Identify which cell holds the provided text, then report its (X, Y) central coordinate. 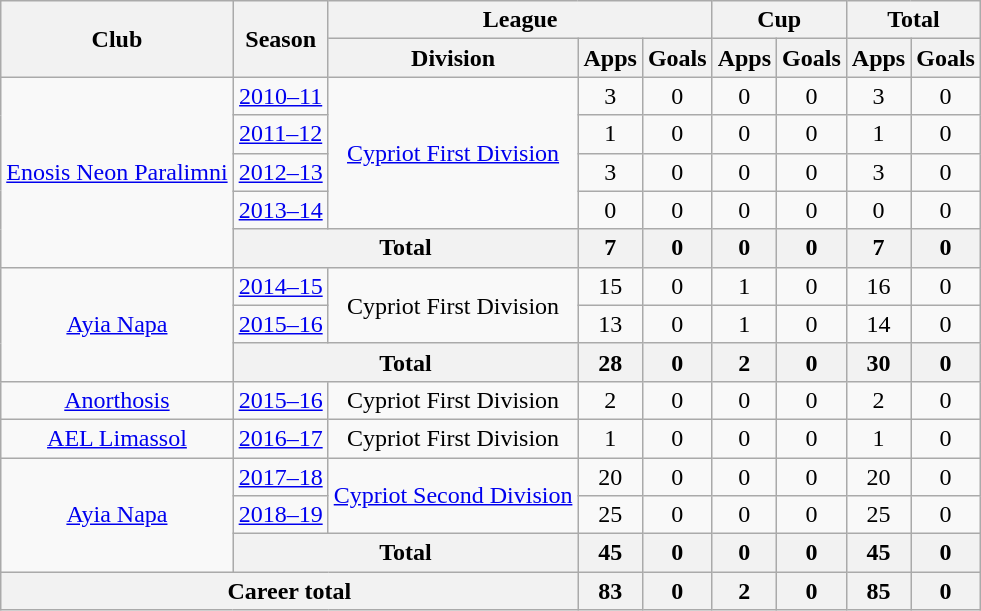
2018–19 (280, 515)
Anorthosis (117, 400)
30 (878, 362)
2014–15 (280, 286)
Career total (290, 591)
15 (610, 286)
2013–14 (280, 210)
2012–13 (280, 172)
Enosis Neon Paralimni (117, 172)
14 (878, 324)
Season (280, 39)
League (520, 20)
Club (117, 39)
Cypriot Second Division (453, 496)
2016–17 (280, 438)
85 (878, 591)
2011–12 (280, 134)
16 (878, 286)
AEL Limassol (117, 438)
2017–18 (280, 477)
13 (610, 324)
28 (610, 362)
83 (610, 591)
Division (453, 58)
Cup (779, 20)
2010–11 (280, 96)
